Search for the cell housing the specified text and yield its [X, Y] center coordinate. 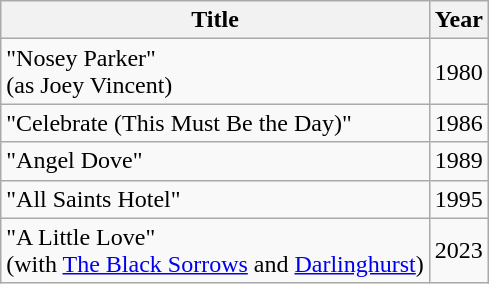
2023 [458, 250]
1995 [458, 199]
"All Saints Hotel" [216, 199]
1986 [458, 123]
Year [458, 20]
"Celebrate (This Must Be the Day)" [216, 123]
"A Little Love" (with The Black Sorrows and Darlinghurst) [216, 250]
Title [216, 20]
1980 [458, 72]
"Nosey Parker" (as Joey Vincent) [216, 72]
"Angel Dove" [216, 161]
1989 [458, 161]
